Return the [X, Y] coordinate for the center point of the cell that contains the specified text.  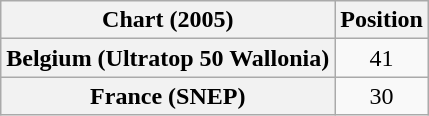
Position [382, 20]
41 [382, 58]
Chart (2005) [168, 20]
30 [382, 96]
Belgium (Ultratop 50 Wallonia) [168, 58]
France (SNEP) [168, 96]
